Capture the cell that displays the provided text and extract its [x, y] central coordinate. 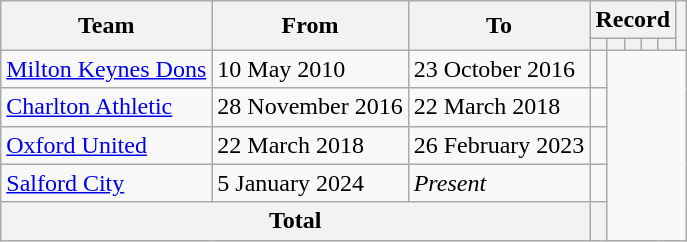
To [499, 26]
Total [296, 221]
Record [633, 20]
10 May 2010 [310, 69]
Present [499, 183]
Team [106, 26]
23 October 2016 [499, 69]
Milton Keynes Dons [106, 69]
Oxford United [106, 145]
28 November 2016 [310, 107]
5 January 2024 [310, 183]
Charlton Athletic [106, 107]
26 February 2023 [499, 145]
Salford City [106, 183]
From [310, 26]
